Scan for the cell matching the given text and deliver its [x, y] coordinate at center. 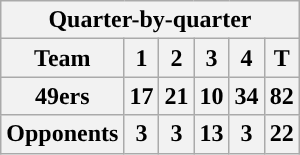
21 [176, 96]
1 [142, 58]
34 [246, 96]
4 [246, 58]
17 [142, 96]
13 [212, 134]
Opponents [62, 134]
82 [282, 96]
T [282, 58]
2 [176, 58]
10 [212, 96]
49ers [62, 96]
Quarter-by-quarter [150, 20]
Team [62, 58]
22 [282, 134]
